Extract the [x, y] coordinate from the center of the cell holding the provided text.  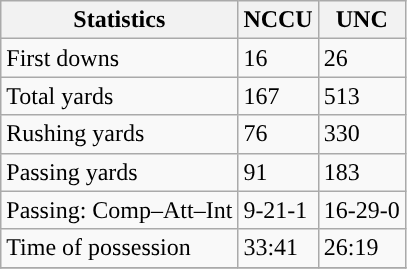
26 [362, 58]
513 [362, 96]
167 [278, 96]
First downs [120, 58]
16-29-0 [362, 210]
26:19 [362, 248]
NCCU [278, 20]
Passing yards [120, 172]
183 [362, 172]
Statistics [120, 20]
91 [278, 172]
UNC [362, 20]
9-21-1 [278, 210]
Total yards [120, 96]
Rushing yards [120, 134]
Passing: Comp–Att–Int [120, 210]
76 [278, 134]
Time of possession [120, 248]
16 [278, 58]
330 [362, 134]
33:41 [278, 248]
